From the cell containing the given text, extract its center point as [X, Y] coordinate. 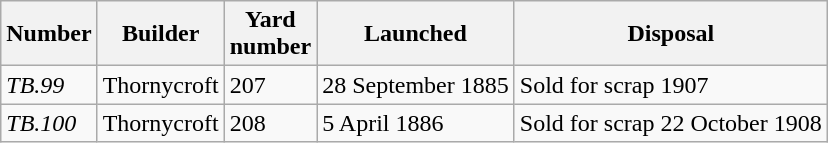
207 [270, 85]
Yardnumber [270, 34]
28 September 1885 [416, 85]
Launched [416, 34]
Sold for scrap 22 October 1908 [670, 123]
5 April 1886 [416, 123]
Sold for scrap 1907 [670, 85]
TB.100 [49, 123]
Disposal [670, 34]
208 [270, 123]
Number [49, 34]
TB.99 [49, 85]
Builder [160, 34]
